Find where the given text appears and provide that cell's center as (x, y) coordinate. 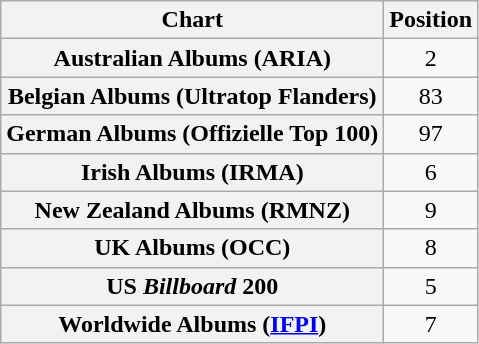
97 (431, 134)
German Albums (Offizielle Top 100) (192, 134)
Belgian Albums (Ultratop Flanders) (192, 96)
7 (431, 324)
9 (431, 210)
Australian Albums (ARIA) (192, 58)
2 (431, 58)
US Billboard 200 (192, 286)
83 (431, 96)
Position (431, 20)
6 (431, 172)
New Zealand Albums (RMNZ) (192, 210)
Irish Albums (IRMA) (192, 172)
Worldwide Albums (IFPI) (192, 324)
Chart (192, 20)
5 (431, 286)
8 (431, 248)
UK Albums (OCC) (192, 248)
